From the cell containing the given text, extract its center point as [x, y] coordinate. 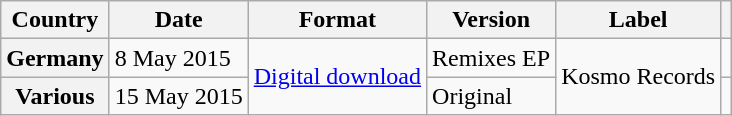
Format [337, 20]
8 May 2015 [178, 58]
Various [55, 96]
Kosmo Records [638, 77]
Label [638, 20]
Country [55, 20]
Digital download [337, 77]
Date [178, 20]
15 May 2015 [178, 96]
Remixes EP [492, 58]
Version [492, 20]
Original [492, 96]
Germany [55, 58]
